For the text-containing cell, return its midpoint in (x, y) coordinate format. 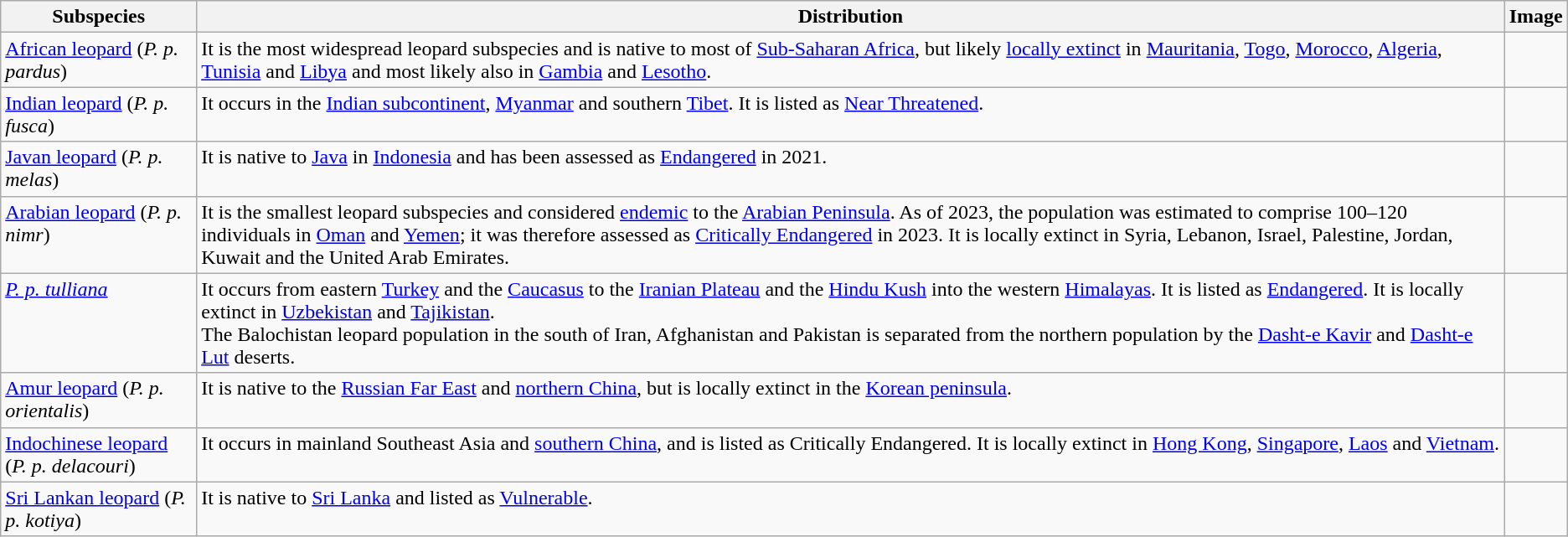
Javan leopard (P. p. melas) (99, 169)
It is native to the Russian Far East and northern China, but is locally extinct in the Korean peninsula. (851, 400)
It is native to Sri Lanka and listed as Vulnerable. (851, 509)
Amur leopard (P. p. orientalis) (99, 400)
Indian leopard (P. p. fusca) (99, 114)
Arabian leopard (P. p. nimr) (99, 235)
Image (1536, 17)
Sri Lankan leopard (P. p. kotiya) (99, 509)
Subspecies (99, 17)
P. p. tulliana (99, 323)
It occurs in the Indian subcontinent, Myanmar and southern Tibet. It is listed as Near Threatened. (851, 114)
It is native to Java in Indonesia and has been assessed as Endangered in 2021. (851, 169)
Indochinese leopard (P. p. delacouri) (99, 454)
Distribution (851, 17)
African leopard (P. p. pardus) (99, 60)
